Extract the [x, y] coordinate from the center of the cell holding the provided text.  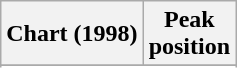
Peakposition [189, 34]
Chart (1998) [72, 34]
